Pinpoint the cell where the given text exists, returning its [X, Y] midpoint coordinate. 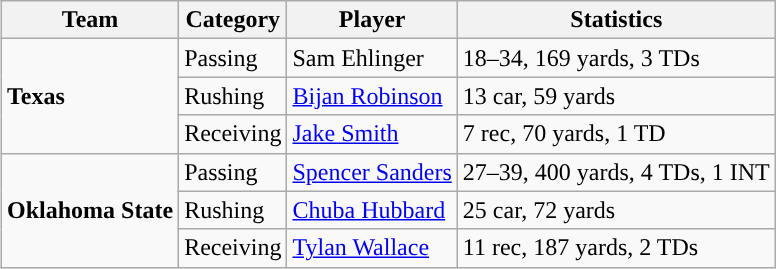
Oklahoma State [90, 210]
25 car, 72 yards [616, 210]
Player [372, 20]
Texas [90, 96]
Tylan Wallace [372, 248]
7 rec, 70 yards, 1 TD [616, 134]
Category [233, 20]
Sam Ehlinger [372, 58]
Statistics [616, 20]
Team [90, 20]
Bijan Robinson [372, 96]
Spencer Sanders [372, 172]
Jake Smith [372, 134]
27–39, 400 yards, 4 TDs, 1 INT [616, 172]
13 car, 59 yards [616, 96]
11 rec, 187 yards, 2 TDs [616, 248]
18–34, 169 yards, 3 TDs [616, 58]
Chuba Hubbard [372, 210]
